Return the (X, Y) coordinate for the center point of the cell that contains the specified text.  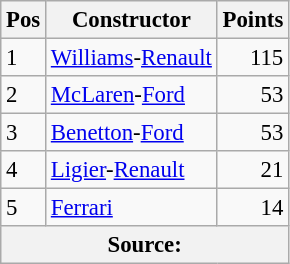
5 (24, 208)
4 (24, 170)
115 (252, 58)
Points (252, 20)
McLaren-Ford (132, 95)
1 (24, 58)
Williams-Renault (132, 58)
Constructor (132, 20)
14 (252, 208)
Source: (145, 245)
3 (24, 133)
Ferrari (132, 208)
21 (252, 170)
Ligier-Renault (132, 170)
Benetton-Ford (132, 133)
Pos (24, 20)
2 (24, 95)
